Pinpoint the cell where the given text exists, returning its [x, y] midpoint coordinate. 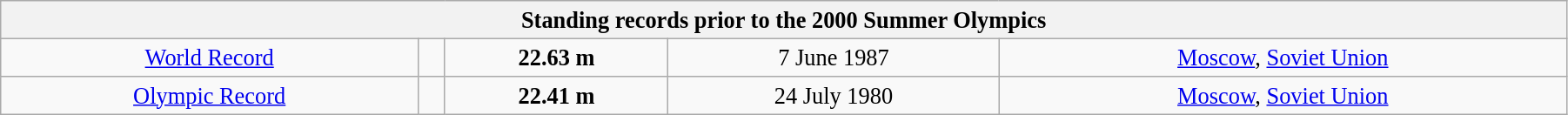
24 July 1980 [834, 95]
World Record [210, 57]
22.41 m [556, 95]
Olympic Record [210, 95]
7 June 1987 [834, 57]
22.63 m [556, 57]
Standing records prior to the 2000 Summer Olympics [784, 19]
